Return the (X, Y) coordinate for the center point of the cell that contains the specified text.  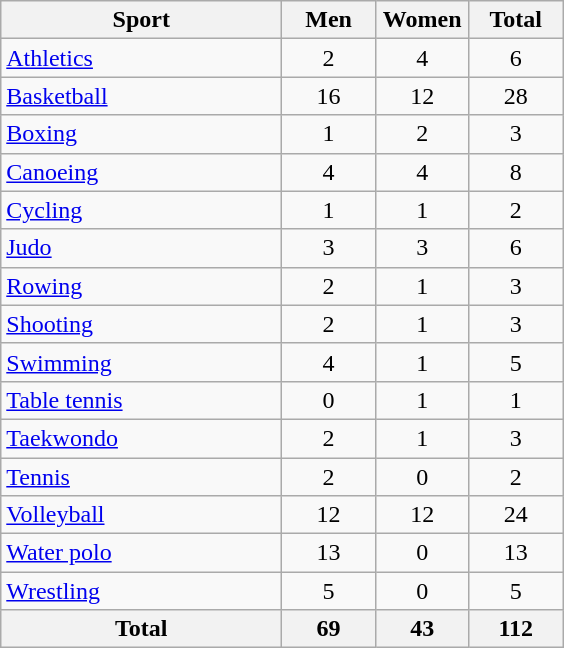
112 (516, 629)
Water polo (142, 553)
43 (422, 629)
69 (329, 629)
Men (329, 20)
Volleyball (142, 515)
16 (329, 96)
Shooting (142, 324)
Athletics (142, 58)
Table tennis (142, 400)
Boxing (142, 134)
24 (516, 515)
Sport (142, 20)
Canoeing (142, 172)
Judo (142, 248)
Wrestling (142, 591)
8 (516, 172)
Cycling (142, 210)
Women (422, 20)
Rowing (142, 286)
Basketball (142, 96)
Swimming (142, 362)
Taekwondo (142, 438)
28 (516, 96)
Tennis (142, 477)
